Return the (X, Y) coordinate for the center point of the cell that contains the specified text.  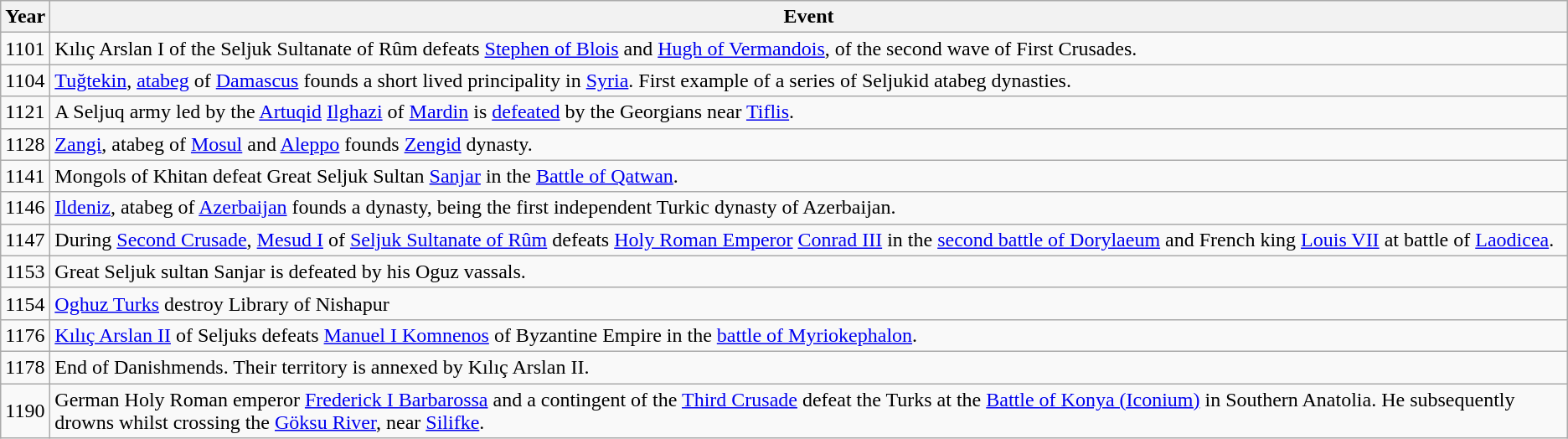
1104 (25, 80)
1190 (25, 411)
Zangi, atabeg of Mosul and Aleppo founds Zengid dynasty. (809, 144)
A Seljuq army led by the Artuqid Ilghazi of Mardin is defeated by the Georgians near Tiflis. (809, 112)
1176 (25, 335)
Event (809, 17)
Year (25, 17)
1153 (25, 271)
Tuğtekin, atabeg of Damascus founds a short lived principality in Syria. First example of a series of Seljukid atabeg dynasties. (809, 80)
1121 (25, 112)
Mongols of Khitan defeat Great Seljuk Sultan Sanjar in the Battle of Qatwan. (809, 176)
1141 (25, 176)
1178 (25, 367)
1128 (25, 144)
1147 (25, 240)
Kılıç Arslan I of the Seljuk Sultanate of Rûm defeats Stephen of Blois and Hugh of Vermandois, of the second wave of First Crusades. (809, 49)
1146 (25, 208)
Oghuz Turks destroy Library of Nishapur (809, 303)
Kılıç Arslan II of Seljuks defeats Manuel I Komnenos of Byzantine Empire in the battle of Myriokephalon. (809, 335)
1154 (25, 303)
End of Danishmends. Their territory is annexed by Kılıç Arslan II. (809, 367)
1101 (25, 49)
Great Seljuk sultan Sanjar is defeated by his Oguz vassals. (809, 271)
Ildeniz, atabeg of Azerbaijan founds a dynasty, being the first independent Turkic dynasty of Azerbaijan. (809, 208)
